Provide the [X, Y] coordinate of the cell's center where the given text is located.  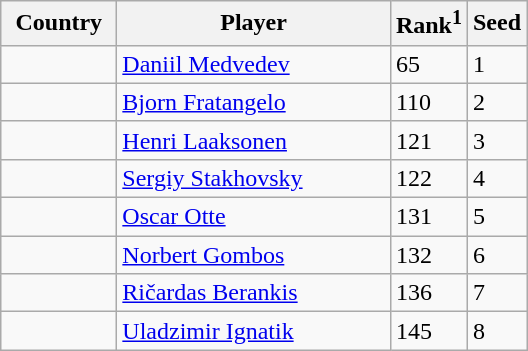
136 [428, 293]
121 [428, 140]
Bjorn Fratangelo [254, 102]
Uladzimir Ignatik [254, 331]
Player [254, 24]
Henri Laaksonen [254, 140]
Ričardas Berankis [254, 293]
Daniil Medvedev [254, 64]
145 [428, 331]
122 [428, 178]
Country [59, 24]
8 [496, 331]
Rank1 [428, 24]
7 [496, 293]
5 [496, 217]
131 [428, 217]
110 [428, 102]
1 [496, 64]
65 [428, 64]
4 [496, 178]
6 [496, 255]
Seed [496, 24]
2 [496, 102]
3 [496, 140]
Sergiy Stakhovsky [254, 178]
Oscar Otte [254, 217]
Norbert Gombos [254, 255]
132 [428, 255]
